Detect which cell encompasses the target text, then output its (x, y) center coordinate. 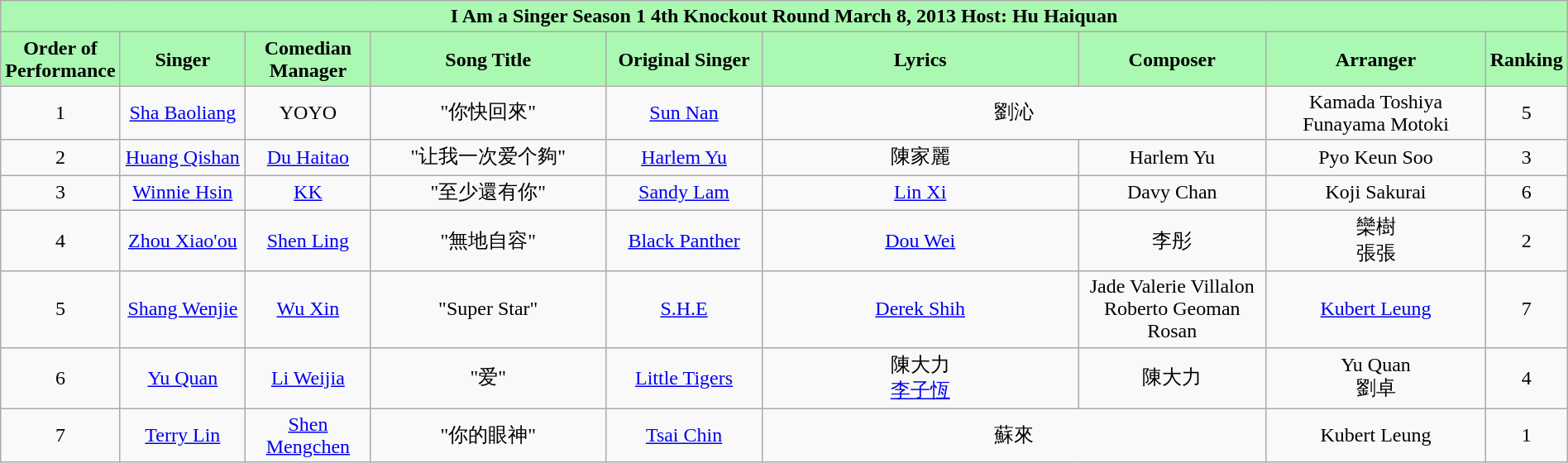
Du Haitao (308, 157)
"让我一次爱个夠" (488, 157)
Sun Nan (683, 112)
Terry Lin (183, 435)
Yu Quan (183, 378)
Davy Chan (1173, 193)
Little Tigers (683, 378)
Zhou Xiao'ou (183, 241)
Shen Mengchen (308, 435)
Derek Shih (920, 309)
Composer (1173, 60)
"你快回來" (488, 112)
Yu Quan劉卓 (1376, 378)
欒樹張張 (1376, 241)
陳大力李子恆 (920, 378)
Singer (183, 60)
"至少還有你" (488, 193)
Order of Performance (60, 60)
Li Weijia (308, 378)
Original Singer (683, 60)
S.H.E (683, 309)
Winnie Hsin (183, 193)
劉沁 (1014, 112)
Arranger (1376, 60)
Sandy Lam (683, 193)
Sha Baoliang (183, 112)
Lyrics (920, 60)
Black Panther (683, 241)
Ranking (1527, 60)
Wu Xin (308, 309)
Kamada ToshiyaFunayama Motoki (1376, 112)
李彤 (1173, 241)
"無地自容" (488, 241)
Comedian Manager (308, 60)
"你的眼神" (488, 435)
Koji Sakurai (1376, 193)
陳大力 (1173, 378)
YOYO (308, 112)
蘇來 (1014, 435)
Lin Xi (920, 193)
Pyo Keun Soo (1376, 157)
Tsai Chin (683, 435)
陳家麗 (920, 157)
"爱" (488, 378)
Dou Wei (920, 241)
Huang Qishan (183, 157)
"Super Star" (488, 309)
Song Title (488, 60)
Shang Wenjie (183, 309)
Jade Valerie VillalonRoberto Geoman Rosan (1173, 309)
KK (308, 193)
I Am a Singer Season 1 4th Knockout Round March 8, 2013 Host: Hu Haiquan (784, 17)
Shen Ling (308, 241)
